For the text-containing cell, return its midpoint in (x, y) coordinate format. 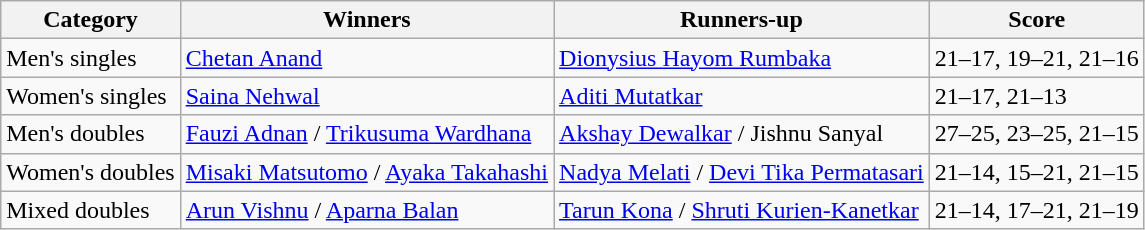
Men's doubles (90, 134)
Runners-up (742, 20)
Women's doubles (90, 172)
Saina Nehwal (366, 96)
Score (1036, 20)
Akshay Dewalkar / Jishnu Sanyal (742, 134)
Men's singles (90, 58)
21–14, 15–21, 21–15 (1036, 172)
21–14, 17–21, 21–19 (1036, 210)
Winners (366, 20)
Mixed doubles (90, 210)
21–17, 21–13 (1036, 96)
Arun Vishnu / Aparna Balan (366, 210)
Women's singles (90, 96)
Category (90, 20)
Chetan Anand (366, 58)
Misaki Matsutomo / Ayaka Takahashi (366, 172)
Nadya Melati / Devi Tika Permatasari (742, 172)
27–25, 23–25, 21–15 (1036, 134)
Aditi Mutatkar (742, 96)
21–17, 19–21, 21–16 (1036, 58)
Dionysius Hayom Rumbaka (742, 58)
Fauzi Adnan / Trikusuma Wardhana (366, 134)
Tarun Kona / Shruti Kurien-Kanetkar (742, 210)
